Output the (x, y) coordinate of the center of the cell containing the given text.  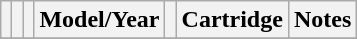
Cartridge (232, 20)
Notes (322, 20)
Model/Year (100, 20)
